Search for the cell housing the specified text and yield its [x, y] center coordinate. 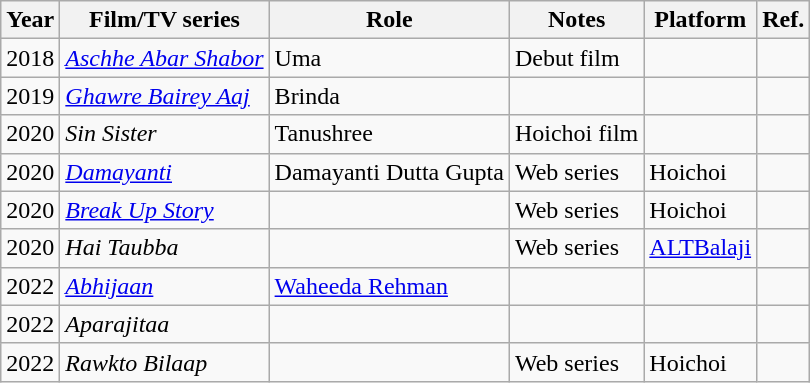
Aparajitaa [164, 324]
Aschhe Abar Shabor [164, 58]
Damayanti [164, 172]
Waheeda Rehman [389, 286]
Year [30, 20]
Hai Taubba [164, 248]
Uma [389, 58]
Platform [700, 20]
Rawkto Bilaap [164, 362]
ALTBalaji [700, 248]
Damayanti Dutta Gupta [389, 172]
Hoichoi film [576, 134]
Abhijaan [164, 286]
Brinda [389, 96]
Tanushree [389, 134]
2019 [30, 96]
Notes [576, 20]
Break Up Story [164, 210]
Film/TV series [164, 20]
Ref. [784, 20]
Ghawre Bairey Aaj [164, 96]
Sin Sister [164, 134]
Debut film [576, 58]
Role [389, 20]
2018 [30, 58]
